Capture the cell that displays the provided text and extract its [x, y] central coordinate. 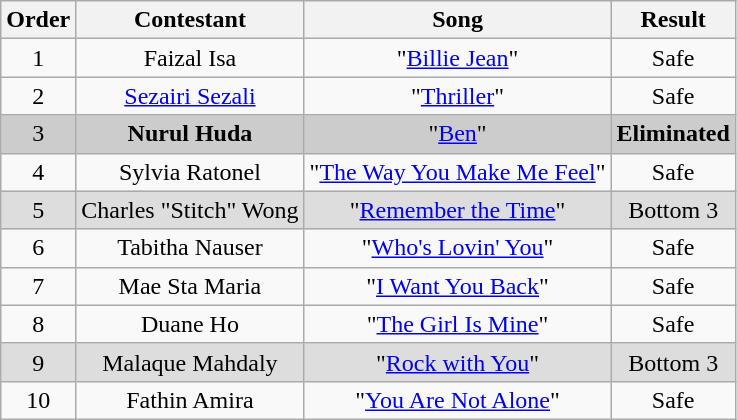
8 [38, 324]
1 [38, 58]
Mae Sta Maria [190, 286]
Contestant [190, 20]
"Thriller" [458, 96]
Result [673, 20]
Charles "Stitch" Wong [190, 210]
"Billie Jean" [458, 58]
Fathin Amira [190, 400]
Song [458, 20]
7 [38, 286]
"Ben" [458, 134]
10 [38, 400]
4 [38, 172]
"I Want You Back" [458, 286]
"Rock with You" [458, 362]
Eliminated [673, 134]
Faizal Isa [190, 58]
"Remember the Time" [458, 210]
"You Are Not Alone" [458, 400]
3 [38, 134]
Malaque Mahdaly [190, 362]
Nurul Huda [190, 134]
2 [38, 96]
5 [38, 210]
6 [38, 248]
"The Girl Is Mine" [458, 324]
Sezairi Sezali [190, 96]
9 [38, 362]
"Who's Lovin' You" [458, 248]
Duane Ho [190, 324]
"The Way You Make Me Feel" [458, 172]
Tabitha Nauser [190, 248]
Order [38, 20]
Sylvia Ratonel [190, 172]
